Scan for the cell matching the given text and deliver its [x, y] coordinate at center. 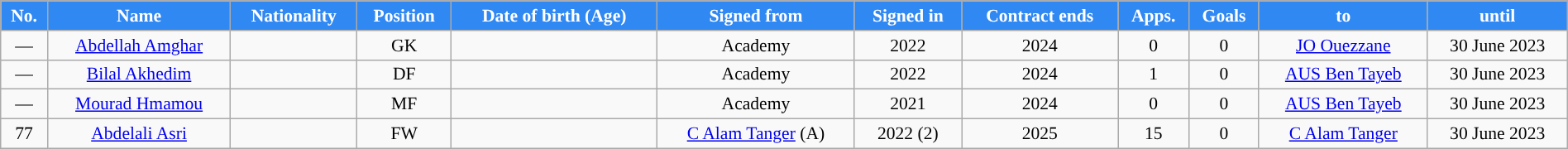
2025 [1040, 134]
Nationality [294, 16]
Name [139, 16]
C Alam Tanger (A) [756, 134]
No. [25, 16]
C Alam Tanger [1343, 134]
Signed from [756, 16]
MF [404, 104]
Goals [1224, 16]
to [1343, 16]
Date of birth (Age) [554, 16]
JO Ouezzane [1343, 46]
Signed in [908, 16]
2021 [908, 104]
77 [25, 134]
FW [404, 134]
15 [1154, 134]
Contract ends [1040, 16]
Abdellah Amghar [139, 46]
DF [404, 74]
Position [404, 16]
Apps. [1154, 16]
2022 (2) [908, 134]
until [1497, 16]
GK [404, 46]
Mourad Hmamou [139, 104]
1 [1154, 74]
Bilal Akhedim [139, 74]
Abdelali Asri [139, 134]
